Pinpoint the cell where the given text exists, returning its [X, Y] midpoint coordinate. 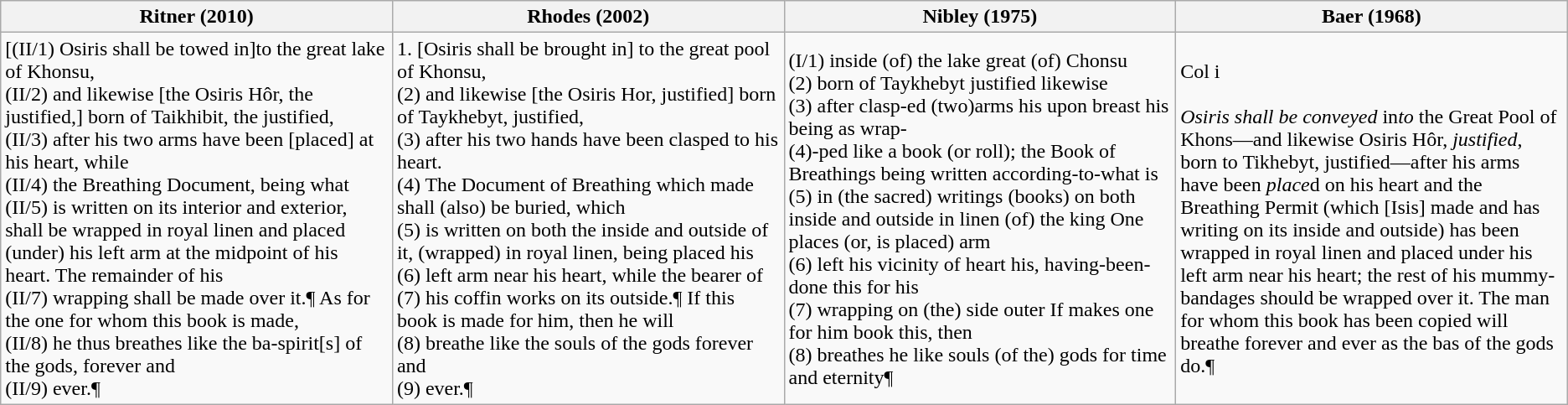
Ritner (2010) [197, 17]
Nibley (1975) [980, 17]
Baer (1968) [1372, 17]
Rhodes (2002) [588, 17]
